Output the (x, y) coordinate of the center of the cell containing the given text.  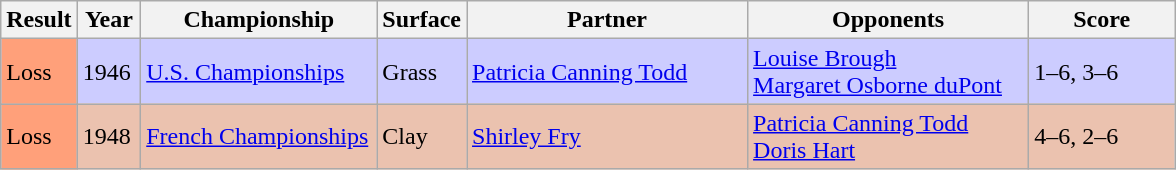
U.S. Championships (259, 72)
Partner (606, 20)
Result (39, 20)
Championship (259, 20)
1948 (109, 136)
1946 (109, 72)
1–6, 3–6 (1102, 72)
Surface (422, 20)
Year (109, 20)
Patricia Canning Todd Doris Hart (888, 136)
Grass (422, 72)
4–6, 2–6 (1102, 136)
Patricia Canning Todd (606, 72)
French Championships (259, 136)
Clay (422, 136)
Opponents (888, 20)
Score (1102, 20)
Shirley Fry (606, 136)
Louise Brough Margaret Osborne duPont (888, 72)
